Search for the cell housing the specified text and yield its [X, Y] center coordinate. 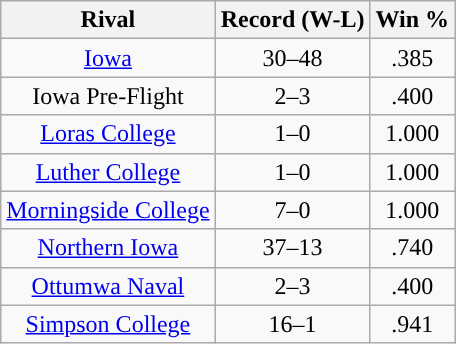
Simpson College [108, 324]
Rival [108, 20]
16–1 [292, 324]
Loras College [108, 134]
Northern Iowa [108, 248]
Iowa Pre-Flight [108, 96]
37–13 [292, 248]
Ottumwa Naval [108, 286]
Iowa [108, 58]
Record (W-L) [292, 20]
Morningside College [108, 210]
Luther College [108, 172]
.385 [412, 58]
.740 [412, 248]
30–48 [292, 58]
7–0 [292, 210]
Win % [412, 20]
.941 [412, 324]
